Identify which cell holds the provided text, then report its (X, Y) central coordinate. 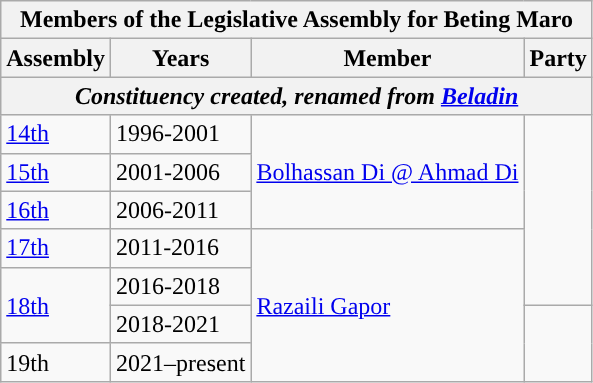
Assembly (56, 58)
18th (56, 305)
16th (56, 210)
15th (56, 172)
14th (56, 134)
Party (558, 58)
2001-2006 (180, 172)
1996-2001 (180, 134)
2018-2021 (180, 324)
19th (56, 362)
2006-2011 (180, 210)
17th (56, 248)
2016-2018 (180, 286)
Member (388, 58)
Years (180, 58)
Bolhassan Di @ Ahmad Di (388, 172)
Razaili Gapor (388, 305)
2011-2016 (180, 248)
Members of the Legislative Assembly for Beting Maro (297, 20)
Constituency created, renamed from Beladin (297, 96)
2021–present (180, 362)
